Return the (X, Y) coordinate for the center point of the cell that contains the specified text.  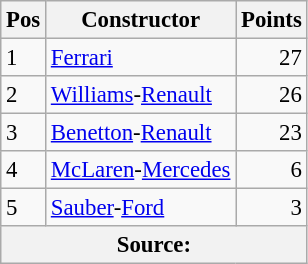
23 (272, 133)
27 (272, 58)
Pos (24, 20)
Source: (154, 245)
4 (24, 170)
26 (272, 95)
1 (24, 58)
6 (272, 170)
Williams-Renault (141, 95)
5 (24, 208)
McLaren-Mercedes (141, 170)
Benetton-Renault (141, 133)
Ferrari (141, 58)
Points (272, 20)
Constructor (141, 20)
Sauber-Ford (141, 208)
2 (24, 95)
